Output the [X, Y] coordinate of the center of the cell containing the given text.  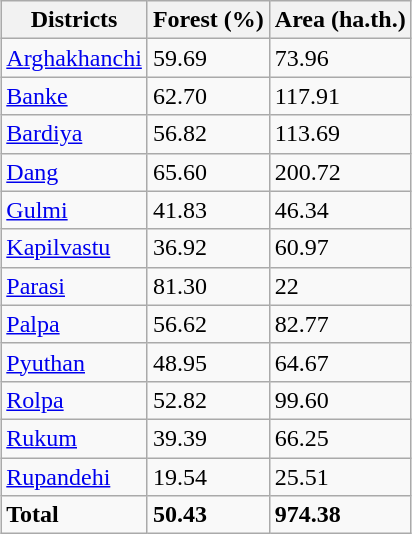
36.92 [208, 248]
Parasi [74, 286]
Pyuthan [74, 362]
56.62 [208, 324]
59.69 [208, 58]
Rupandehi [74, 477]
Forest (%) [208, 20]
64.67 [340, 362]
52.82 [208, 400]
25.51 [340, 477]
60.97 [340, 248]
73.96 [340, 58]
Rolpa [74, 400]
62.70 [208, 96]
22 [340, 286]
Districts [74, 20]
Dang [74, 172]
Banke [74, 96]
Rukum [74, 438]
81.30 [208, 286]
Kapilvastu [74, 248]
50.43 [208, 515]
65.60 [208, 172]
19.54 [208, 477]
41.83 [208, 210]
48.95 [208, 362]
46.34 [340, 210]
Gulmi [74, 210]
Bardiya [74, 134]
56.82 [208, 134]
200.72 [340, 172]
Arghakhanchi [74, 58]
Area (ha.th.) [340, 20]
113.69 [340, 134]
974.38 [340, 515]
82.77 [340, 324]
99.60 [340, 400]
Palpa [74, 324]
66.25 [340, 438]
117.91 [340, 96]
39.39 [208, 438]
Total [74, 515]
